Find where the given text appears and provide that cell's center as [x, y] coordinate. 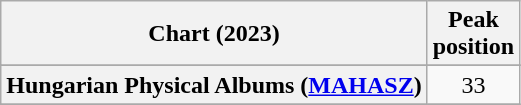
33 [473, 85]
Peakposition [473, 34]
Chart (2023) [214, 34]
Hungarian Physical Albums (MAHASZ) [214, 85]
